Identify which cell holds the provided text, then report its [X, Y] central coordinate. 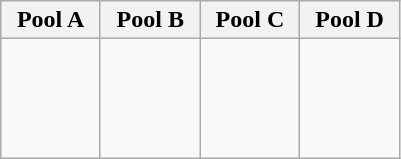
Pool A [51, 20]
Pool B [150, 20]
Pool C [250, 20]
Pool D [350, 20]
